Pinpoint the cell where the given text exists, returning its (X, Y) midpoint coordinate. 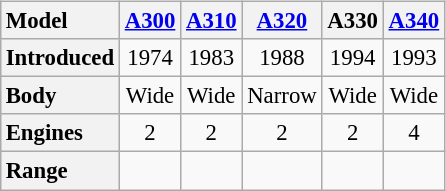
Introduced (60, 58)
Engines (60, 133)
A320 (282, 21)
1993 (414, 58)
A330 (352, 21)
1988 (282, 58)
A340 (414, 21)
1983 (212, 58)
1974 (150, 58)
Body (60, 96)
1994 (352, 58)
A300 (150, 21)
4 (414, 133)
Range (60, 171)
A310 (212, 21)
Model (60, 21)
Narrow (282, 96)
